Pinpoint the cell where the given text exists, returning its [x, y] midpoint coordinate. 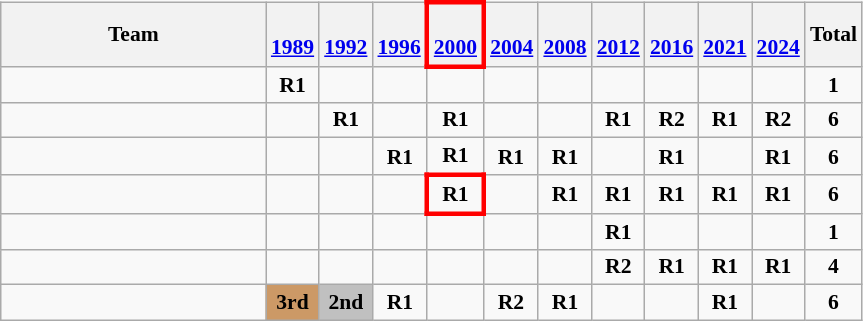
2021 [724, 35]
1992 [346, 35]
Team [134, 35]
2004 [512, 35]
1989 [292, 35]
2012 [618, 35]
2000 [455, 35]
Total [834, 35]
1996 [400, 35]
2nd [346, 303]
3rd [292, 303]
4 [834, 267]
2016 [672, 35]
2024 [778, 35]
2008 [564, 35]
